Identify which cell holds the provided text, then report its (x, y) central coordinate. 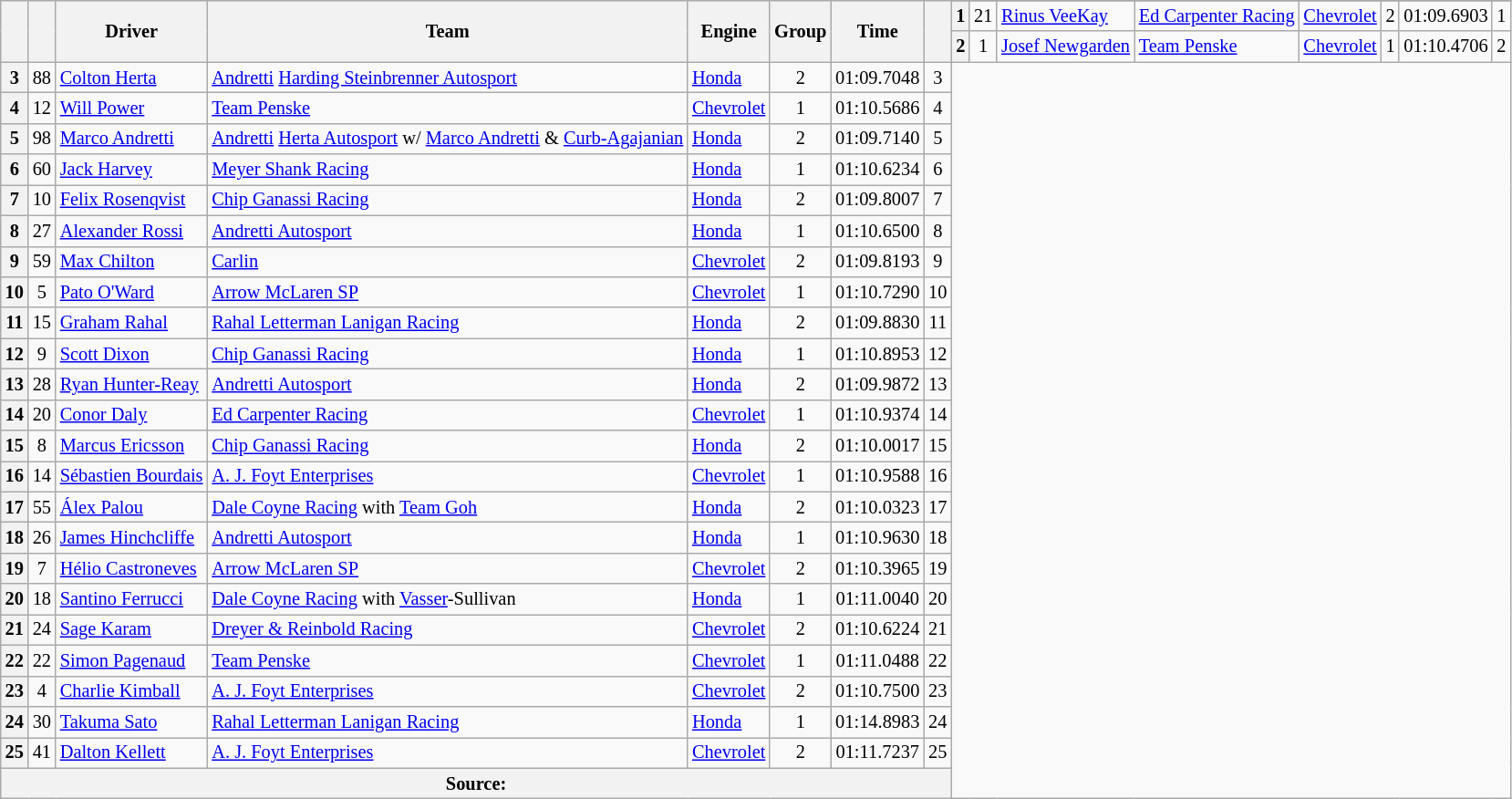
Ryan Hunter-Reay (131, 384)
01:14.8983 (877, 721)
Andretti Herta Autosport w/ Marco Andretti & Curb-Agajanian (447, 139)
55 (42, 507)
01:11.0488 (877, 660)
01:10.7500 (877, 691)
59 (42, 262)
James Hinchcliffe (131, 537)
Time (877, 31)
01:09.8193 (877, 262)
Carlin (447, 262)
01:10.6234 (877, 170)
88 (42, 78)
01:09.8007 (877, 200)
Driver (131, 31)
01:10.0017 (877, 446)
Jack Harvey (131, 170)
Dreyer & Reinbold Racing (447, 629)
Dale Coyne Racing with Vasser-Sullivan (447, 599)
Rinus VeeKay (1065, 16)
Max Chilton (131, 262)
Source: (476, 783)
Takuma Sato (131, 721)
Josef Newgarden (1065, 47)
Sage Karam (131, 629)
41 (42, 752)
01:10.7290 (877, 292)
01:10.9374 (877, 415)
01:10.4706 (1445, 47)
01:11.7237 (877, 752)
01:10.9588 (877, 476)
Charlie Kimball (131, 691)
Group (801, 31)
Felix Rosenqvist (131, 200)
01:09.7048 (877, 78)
Conor Daly (131, 415)
98 (42, 139)
Álex Palou (131, 507)
Dalton Kellett (131, 752)
30 (42, 721)
26 (42, 537)
Graham Rahal (131, 323)
01:10.8953 (877, 354)
Simon Pagenaud (131, 660)
01:10.0323 (877, 507)
Santino Ferrucci (131, 599)
01:11.0040 (877, 599)
01:09.9872 (877, 384)
Alexander Rossi (131, 231)
60 (42, 170)
28 (42, 384)
01:09.6903 (1445, 16)
Engine (729, 31)
Will Power (131, 108)
27 (42, 231)
Colton Herta (131, 78)
Marcus Ericsson (131, 446)
Pato O'Ward (131, 292)
Scott Dixon (131, 354)
Dale Coyne Racing with Team Goh (447, 507)
Meyer Shank Racing (447, 170)
Marco Andretti (131, 139)
Sébastien Bourdais (131, 476)
01:09.8830 (877, 323)
01:10.6500 (877, 231)
01:10.6224 (877, 629)
Hélio Castroneves (131, 568)
01:10.9630 (877, 537)
01:10.3965 (877, 568)
Team (447, 31)
01:10.5686 (877, 108)
01:09.7140 (877, 139)
Andretti Harding Steinbrenner Autosport (447, 78)
